Return the [X, Y] coordinate for the center point of the cell that contains the specified text.  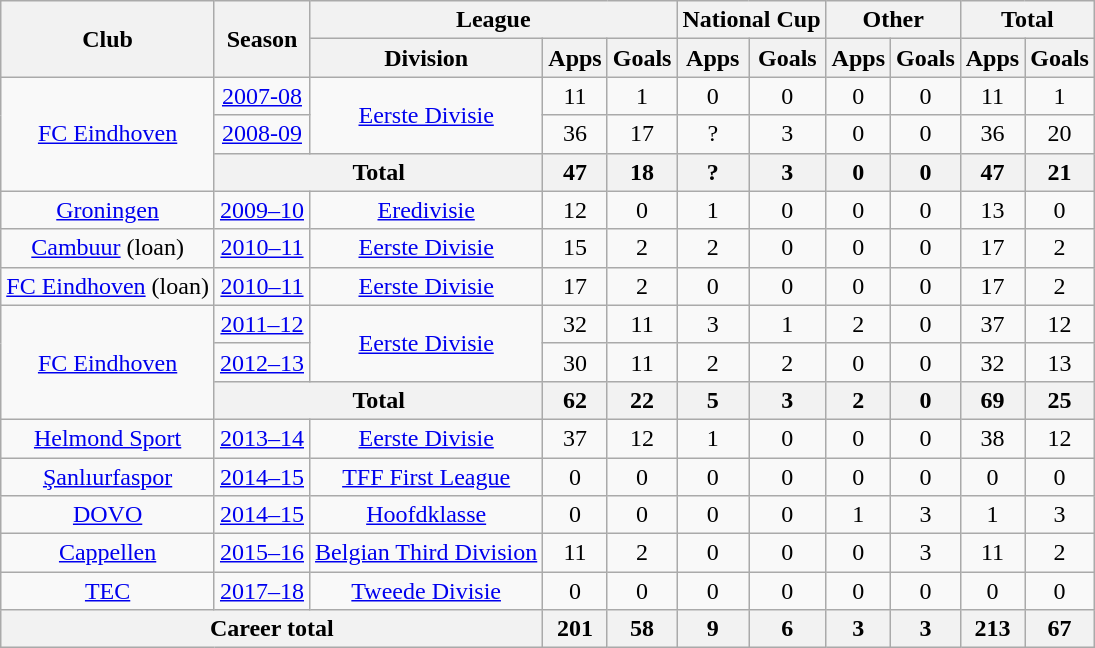
20 [1060, 134]
9 [713, 629]
38 [992, 438]
Cappellen [108, 553]
Career total [272, 629]
League [494, 20]
69 [992, 400]
22 [642, 400]
21 [1060, 172]
DOVO [108, 515]
Season [262, 39]
Groningen [108, 210]
TEC [108, 591]
2017–18 [262, 591]
2007-08 [262, 96]
Other [893, 20]
62 [575, 400]
2011–12 [262, 324]
Şanlıurfaspor [108, 477]
Eredivisie [426, 210]
Division [426, 58]
Hoofdklasse [426, 515]
2015–16 [262, 553]
58 [642, 629]
2008-09 [262, 134]
25 [1060, 400]
67 [1060, 629]
18 [642, 172]
15 [575, 248]
Helmond Sport [108, 438]
213 [992, 629]
5 [713, 400]
2013–14 [262, 438]
6 [788, 629]
30 [575, 362]
TFF First League [426, 477]
Tweede Divisie [426, 591]
FC Eindhoven (loan) [108, 286]
2012–13 [262, 362]
2009–10 [262, 210]
Cambuur (loan) [108, 248]
201 [575, 629]
Belgian Third Division [426, 553]
National Cup [752, 20]
Club [108, 39]
